Return [X, Y] of the center of cell containing provided text 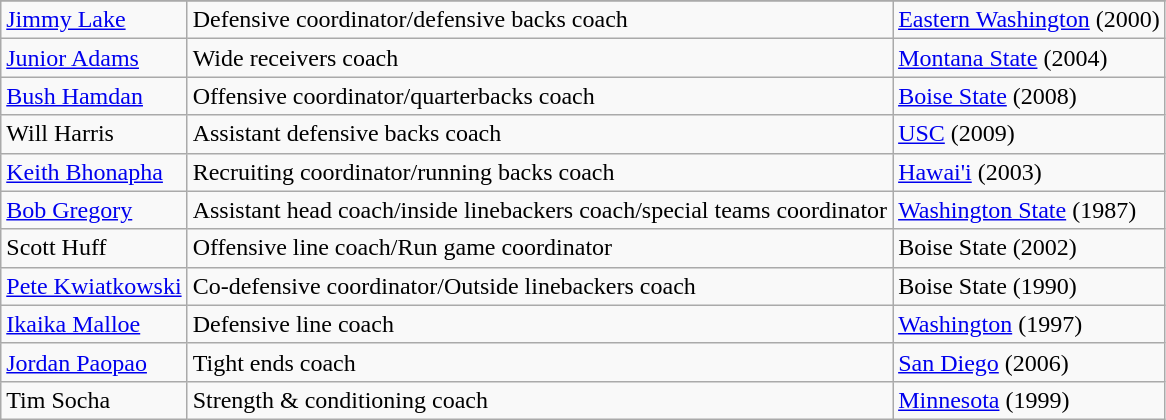
Boise State (2008) [1030, 96]
Tight ends coach [540, 362]
Strength & conditioning coach [540, 400]
San Diego (2006) [1030, 362]
Hawai'i (2003) [1030, 172]
Bush Hamdan [94, 96]
Washington (1997) [1030, 324]
Defensive line coach [540, 324]
USC (2009) [1030, 134]
Montana State (2004) [1030, 58]
Wide receivers coach [540, 58]
Co-defensive coordinator/Outside linebackers coach [540, 286]
Ikaika Malloe [94, 324]
Junior Adams [94, 58]
Keith Bhonapha [94, 172]
Washington State (1987) [1030, 210]
Bob Gregory [94, 210]
Minnesota (1999) [1030, 400]
Defensive coordinator/defensive backs coach [540, 20]
Recruiting coordinator/running backs coach [540, 172]
Assistant head coach/inside linebackers coach/special teams coordinator [540, 210]
Pete Kwiatkowski [94, 286]
Jimmy Lake [94, 20]
Scott Huff [94, 248]
Eastern Washington (2000) [1030, 20]
Will Harris [94, 134]
Tim Socha [94, 400]
Jordan Paopao [94, 362]
Boise State (1990) [1030, 286]
Boise State (2002) [1030, 248]
Offensive line coach/Run game coordinator [540, 248]
Assistant defensive backs coach [540, 134]
Offensive coordinator/quarterbacks coach [540, 96]
